Find where the given text appears and provide that cell's center as (x, y) coordinate. 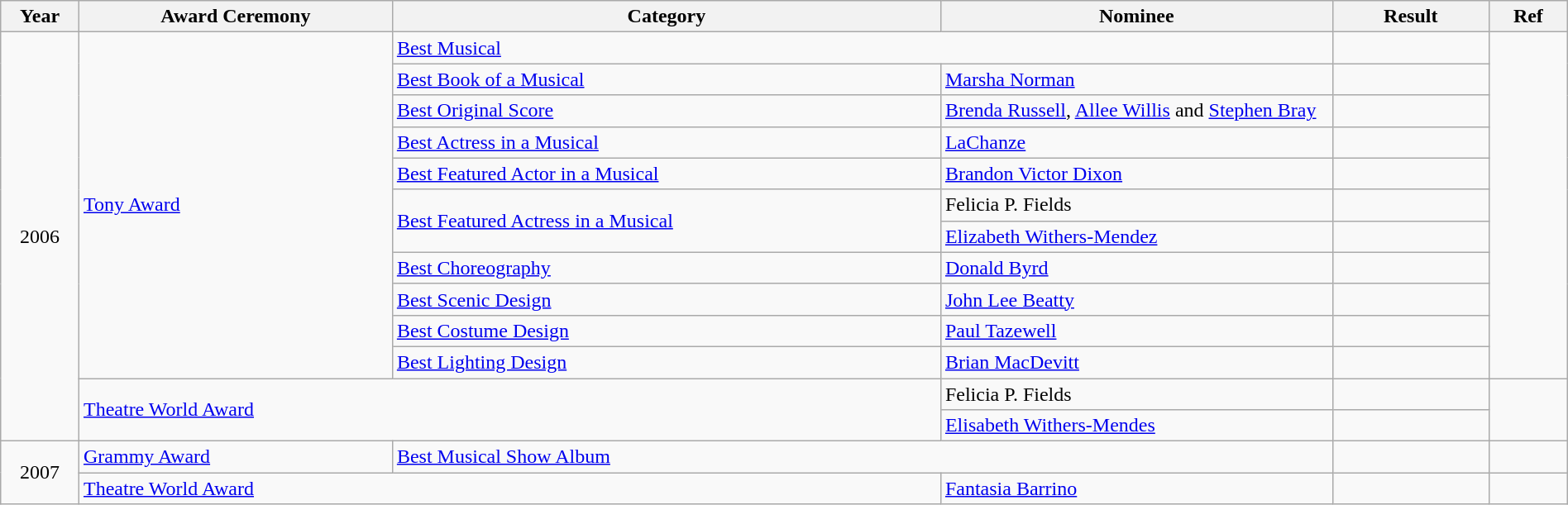
Award Ceremony (235, 17)
Elizabeth Withers-Mendez (1136, 236)
Best Costume Design (667, 331)
2006 (40, 236)
Best Lighting Design (667, 362)
Best Musical Show Album (862, 457)
Grammy Award (235, 457)
Brenda Russell, Allee Willis and Stephen Bray (1136, 111)
2007 (40, 473)
Category (667, 17)
Brian MacDevitt (1136, 362)
Nominee (1136, 17)
Best Scenic Design (667, 299)
Marsha Norman (1136, 79)
Best Featured Actress in a Musical (667, 221)
Elisabeth Withers-Mendes (1136, 426)
Best Original Score (667, 111)
Ref (1528, 17)
Donald Byrd (1136, 268)
Year (40, 17)
Best Featured Actor in a Musical (667, 174)
Paul Tazewell (1136, 331)
Best Musical (862, 48)
Best Actress in a Musical (667, 142)
Best Choreography (667, 268)
John Lee Beatty (1136, 299)
LaChanze (1136, 142)
Best Book of a Musical (667, 79)
Tony Award (235, 205)
Result (1411, 17)
Fantasia Barrino (1136, 488)
Brandon Victor Dixon (1136, 174)
